Extract the (X, Y) coordinate from the center of the cell holding the provided text.  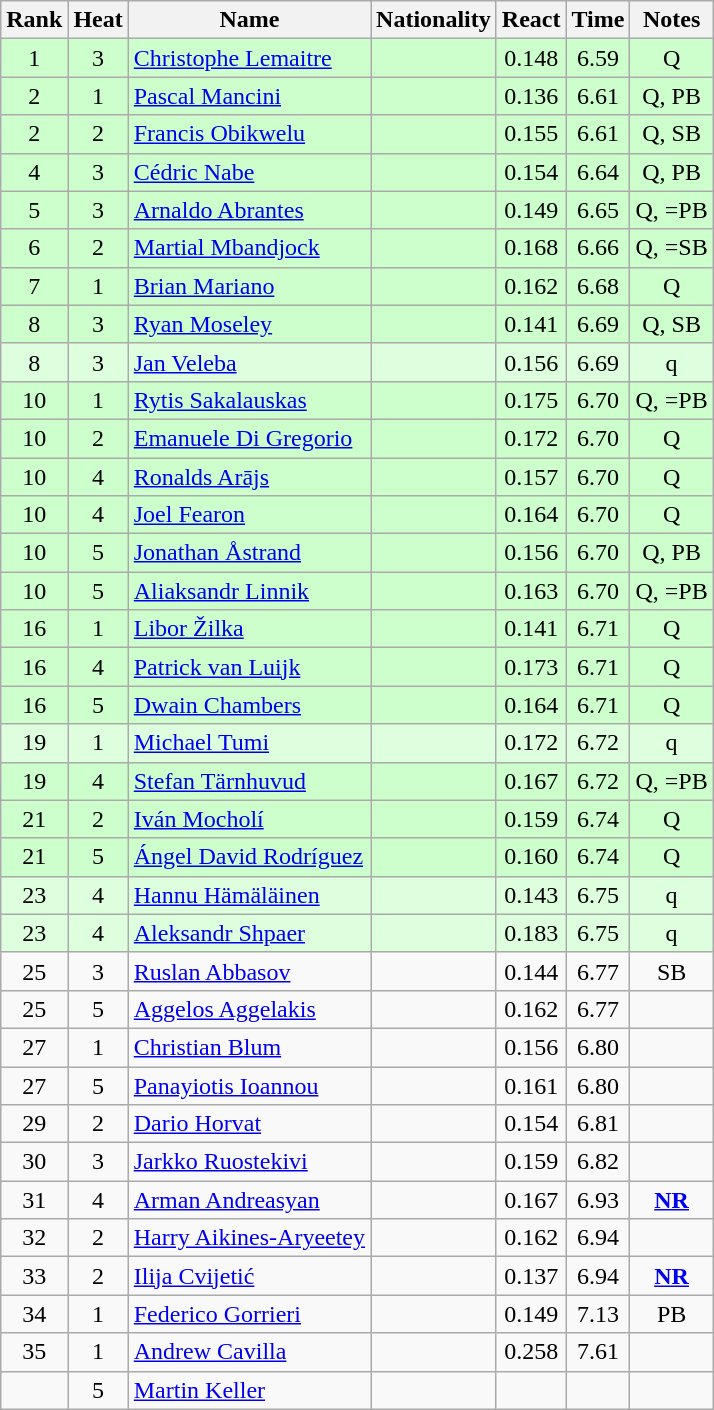
0.155 (531, 134)
7.13 (598, 1314)
Pascal Mancini (249, 96)
0.144 (531, 971)
30 (34, 1162)
Hannu Hämäläinen (249, 895)
31 (34, 1200)
34 (34, 1314)
Ángel David Rodríguez (249, 857)
7 (34, 286)
Rytis Sakalauskas (249, 400)
0.143 (531, 895)
Jonathan Åstrand (249, 553)
Harry Aikines-Aryeetey (249, 1238)
Ryan Moseley (249, 324)
0.148 (531, 58)
Michael Tumi (249, 743)
Iván Mocholí (249, 819)
Brian Mariano (249, 286)
Ronalds Arājs (249, 477)
Francis Obikwelu (249, 134)
0.173 (531, 667)
0.258 (531, 1352)
Libor Žilka (249, 629)
Aliaksandr Linnik (249, 591)
Ruslan Abbasov (249, 971)
6 (34, 248)
Time (598, 20)
0.136 (531, 96)
Dario Horvat (249, 1124)
0.157 (531, 477)
Cédric Nabe (249, 172)
Q, =SB (672, 248)
35 (34, 1352)
0.161 (531, 1085)
6.93 (598, 1200)
Name (249, 20)
Rank (34, 20)
Patrick van Luijk (249, 667)
6.68 (598, 286)
Panayiotis Ioannou (249, 1085)
Christian Blum (249, 1047)
Ilija Cvijetić (249, 1276)
Dwain Chambers (249, 705)
Aggelos Aggelakis (249, 1009)
29 (34, 1124)
Arman Andreasyan (249, 1200)
Emanuele Di Gregorio (249, 438)
Heat (98, 20)
6.81 (598, 1124)
6.66 (598, 248)
7.61 (598, 1352)
Nationality (434, 20)
0.168 (531, 248)
Martial Mbandjock (249, 248)
SB (672, 971)
0.163 (531, 591)
0.183 (531, 933)
React (531, 20)
Stefan Tärnhuvud (249, 781)
Jarkko Ruostekivi (249, 1162)
Joel Fearon (249, 515)
6.65 (598, 210)
6.82 (598, 1162)
Aleksandr Shpaer (249, 933)
Federico Gorrieri (249, 1314)
0.160 (531, 857)
Christophe Lemaitre (249, 58)
Jan Veleba (249, 362)
PB (672, 1314)
Andrew Cavilla (249, 1352)
32 (34, 1238)
6.59 (598, 58)
Martin Keller (249, 1390)
33 (34, 1276)
Arnaldo Abrantes (249, 210)
0.137 (531, 1276)
0.175 (531, 400)
6.64 (598, 172)
Notes (672, 20)
